Search for the cell housing the specified text and yield its (X, Y) center coordinate. 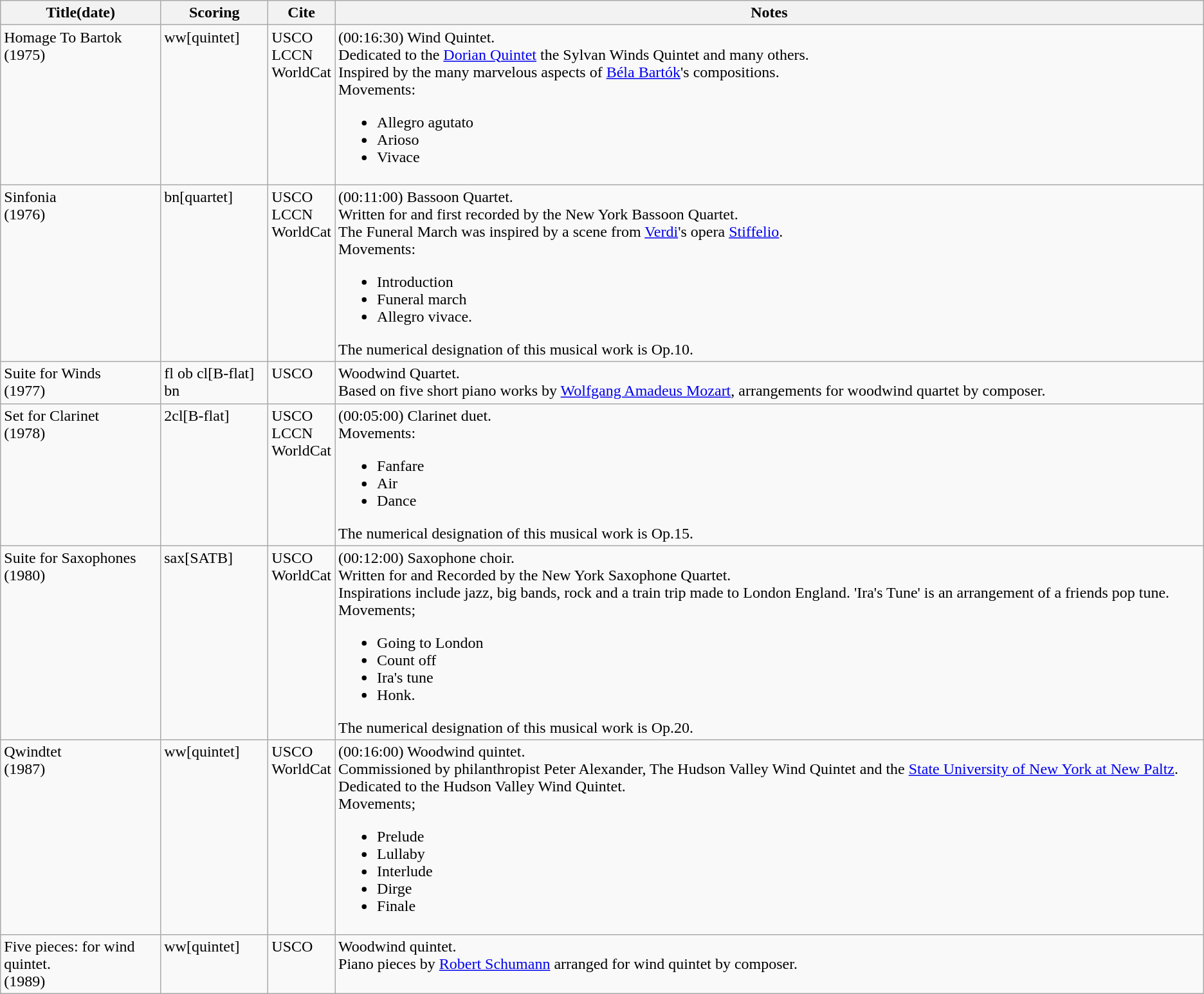
Woodwind Quartet.Based on five short piano works by Wolfgang Amadeus Mozart, arrangements for woodwind quartet by composer. (769, 382)
Qwindtet(1987) (81, 837)
2cl[B-flat] (215, 475)
Set for Clarinet(1978) (81, 475)
Suite for Winds(1977) (81, 382)
Homage To Bartok(1975) (81, 105)
Suite for Saxophones(1980) (81, 643)
fl ob cl[B-flat] bn (215, 382)
sax[SATB] (215, 643)
Scoring (215, 13)
Cite (302, 13)
Five pieces: for wind quintet.(1989) (81, 964)
Sinfonia(1976) (81, 273)
Woodwind quintet.Piano pieces by Robert Schumann arranged for wind quintet by composer. (769, 964)
Title(date) (81, 13)
Notes (769, 13)
bn[quartet] (215, 273)
(00:05:00) Clarinet duet.Movements:FanfareAirDanceThe numerical designation of this musical work is Op.15. (769, 475)
